Return [X, Y] of the center of cell containing provided text 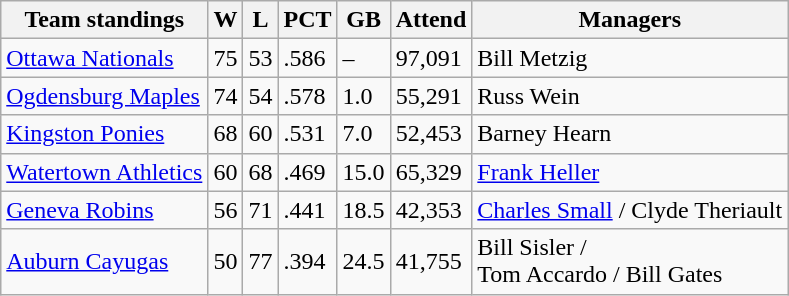
55,291 [431, 96]
.394 [308, 262]
18.5 [364, 210]
77 [260, 262]
7.0 [364, 134]
Team standings [104, 20]
Barney Hearn [630, 134]
Russ Wein [630, 96]
Managers [630, 20]
74 [226, 96]
41,755 [431, 262]
.578 [308, 96]
65,329 [431, 172]
15.0 [364, 172]
PCT [308, 20]
97,091 [431, 58]
Charles Small / Clyde Theriault [630, 210]
W [226, 20]
Watertown Athletics [104, 172]
Bill Metzig [630, 58]
50 [226, 262]
24.5 [364, 262]
53 [260, 58]
71 [260, 210]
Bill Sisler /Tom Accardo / Bill Gates [630, 262]
52,453 [431, 134]
Ogdensburg Maples [104, 96]
Geneva Robins [104, 210]
Auburn Cayugas [104, 262]
Frank Heller [630, 172]
.469 [308, 172]
L [260, 20]
GB [364, 20]
Attend [431, 20]
.531 [308, 134]
54 [260, 96]
75 [226, 58]
Ottawa Nationals [104, 58]
.441 [308, 210]
Kingston Ponies [104, 134]
.586 [308, 58]
56 [226, 210]
42,353 [431, 210]
1.0 [364, 96]
– [364, 58]
